Return the [x, y] coordinate for the center point of the cell that contains the specified text.  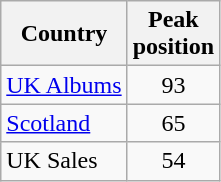
Country [64, 34]
UK Sales [64, 161]
UK Albums [64, 85]
54 [173, 161]
93 [173, 85]
Scotland [64, 123]
65 [173, 123]
Peakposition [173, 34]
